Provide the (x, y) coordinate of the cell's center where the given text is located.  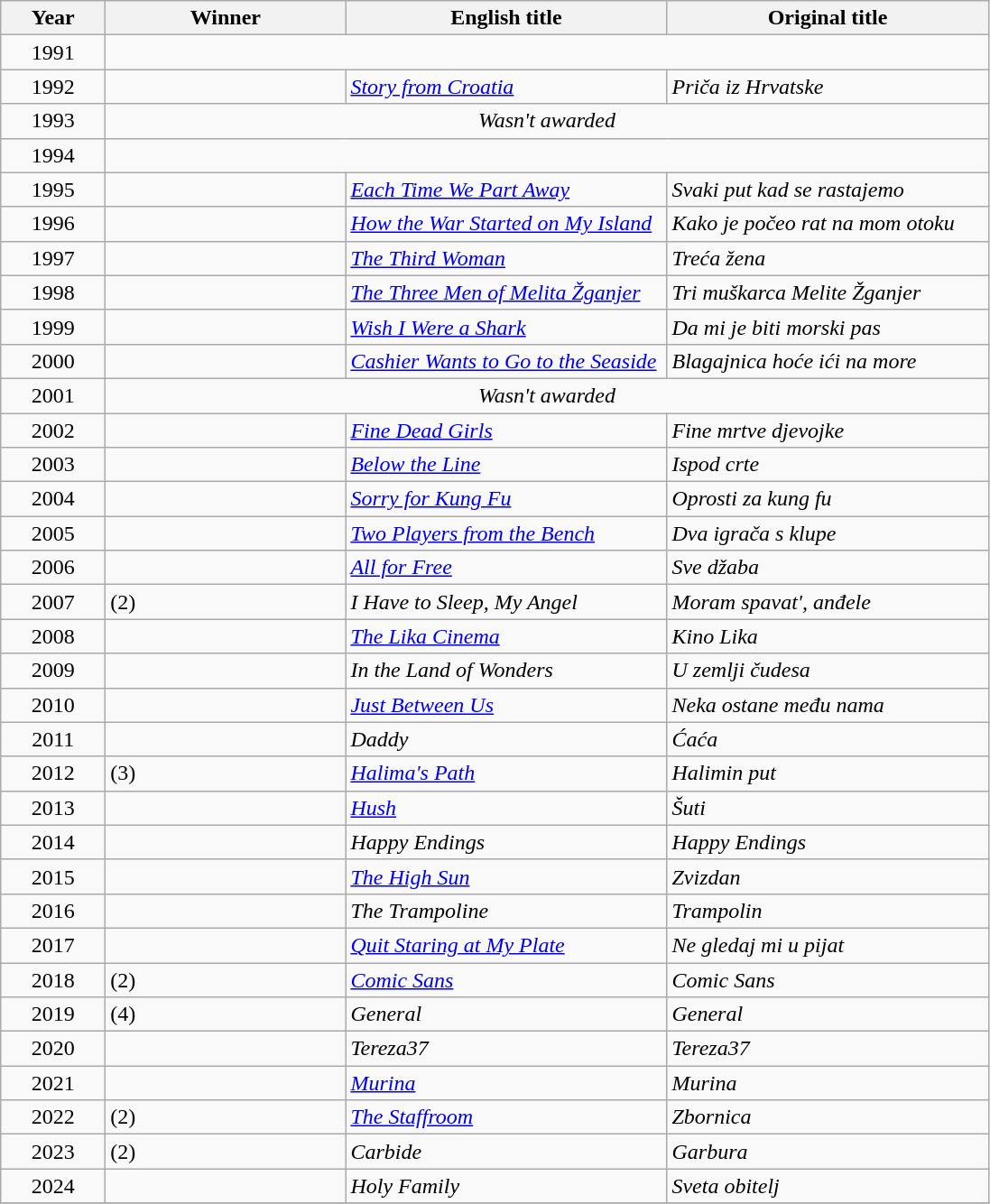
2017 (53, 945)
Two Players from the Bench (506, 533)
All for Free (506, 568)
Moram spavat', anđele (828, 602)
2007 (53, 602)
1997 (53, 258)
Sveta obitelj (828, 1186)
Cashier Wants to Go to the Seaside (506, 361)
Zvizdan (828, 876)
2016 (53, 911)
2018 (53, 979)
Quit Staring at My Plate (506, 945)
The Staffroom (506, 1117)
Holy Family (506, 1186)
Halimin put (828, 773)
2003 (53, 465)
Ispod crte (828, 465)
Year (53, 18)
Treća žena (828, 258)
Kino Lika (828, 636)
In the Land of Wonders (506, 671)
Da mi je biti morski pas (828, 327)
2014 (53, 842)
Story from Croatia (506, 87)
2006 (53, 568)
Dva igrača s klupe (828, 533)
Sve džaba (828, 568)
(3) (226, 773)
Zbornica (828, 1117)
The High Sun (506, 876)
Fine mrtve djevojke (828, 431)
Priča iz Hrvatske (828, 87)
Carbide (506, 1152)
2002 (53, 431)
2004 (53, 499)
Below the Line (506, 465)
2013 (53, 808)
Blagajnica hoće ići na more (828, 361)
2012 (53, 773)
Just Between Us (506, 705)
2022 (53, 1117)
2024 (53, 1186)
1993 (53, 121)
Daddy (506, 739)
Ne gledaj mi u pijat (828, 945)
1995 (53, 190)
1998 (53, 292)
2021 (53, 1083)
Sorry for Kung Fu (506, 499)
Each Time We Part Away (506, 190)
2020 (53, 1049)
Halima's Path (506, 773)
Wish I Were a Shark (506, 327)
The Third Woman (506, 258)
Fine Dead Girls (506, 431)
U zemlji čudesa (828, 671)
Trampolin (828, 911)
2001 (53, 395)
2023 (53, 1152)
Šuti (828, 808)
1994 (53, 155)
I Have to Sleep, My Angel (506, 602)
Svaki put kad se rastajemo (828, 190)
Original title (828, 18)
English title (506, 18)
Garbura (828, 1152)
Hush (506, 808)
The Lika Cinema (506, 636)
1992 (53, 87)
How the War Started on My Island (506, 224)
Winner (226, 18)
Oprosti za kung fu (828, 499)
2015 (53, 876)
1999 (53, 327)
Neka ostane među nama (828, 705)
2009 (53, 671)
1991 (53, 52)
2000 (53, 361)
2019 (53, 1014)
(4) (226, 1014)
The Three Men of Melita Žganjer (506, 292)
2005 (53, 533)
The Trampoline (506, 911)
2011 (53, 739)
2010 (53, 705)
1996 (53, 224)
Kako je počeo rat na mom otoku (828, 224)
Ćaća (828, 739)
Tri muškarca Melite Žganjer (828, 292)
2008 (53, 636)
